Pinpoint the cell where the given text exists, returning its (x, y) midpoint coordinate. 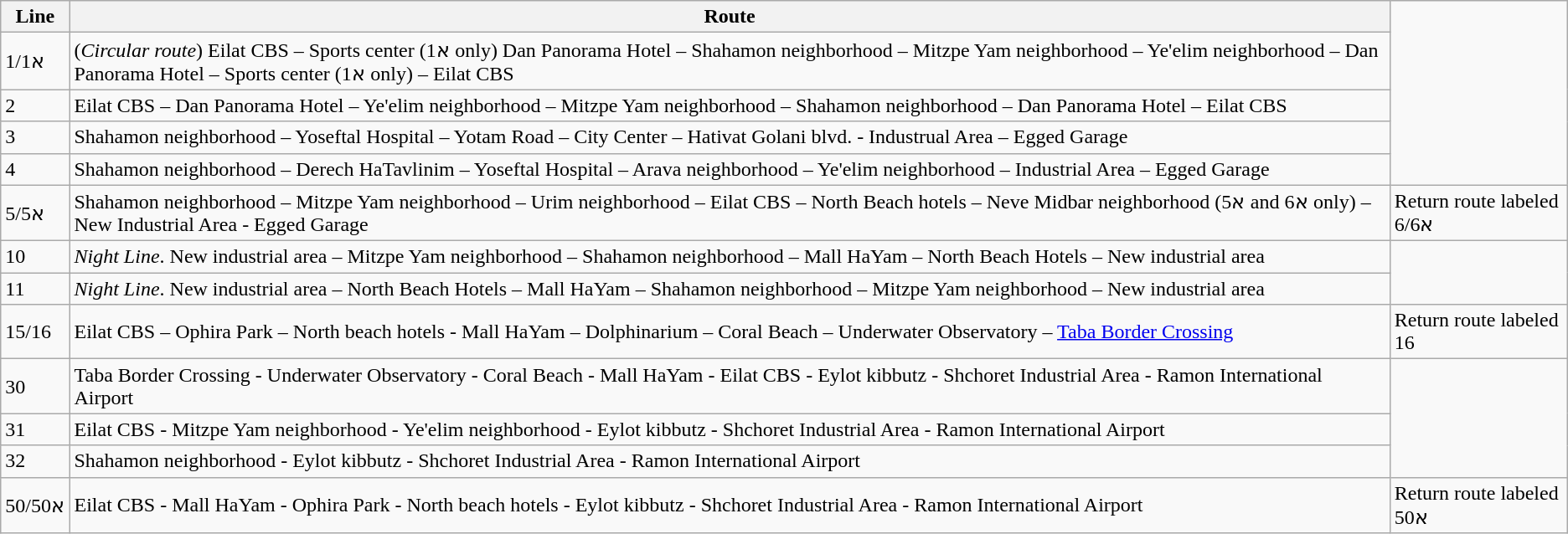
Return route labeled 16 (1478, 331)
Eilat CBS – Ophira Park – North beach hotels - Mall HaYam – Dolphinarium – Coral Beach – Underwater Observatory – Taba Border Crossing (730, 331)
Eilat CBS – Dan Panorama Hotel – Ye'elim neighborhood – Mitzpe Yam neighborhood – Shahamon neighborhood – Dan Panorama Hotel – Eilat CBS (730, 105)
1/1א (35, 61)
Night Line. New industrial area – North Beach Hotels – Mall HaYam – Shahamon neighborhood – Mitzpe Yam neighborhood – New industrial area (730, 289)
Return route labeled 50א (1478, 506)
Route (730, 17)
3 (35, 137)
15/16 (35, 331)
Eilat CBS - Mall HaYam - Ophira Park - North beach hotels - Eylot kibbutz - Shchoret Industrial Area - Ramon International Airport (730, 506)
Night Line. New industrial area – Mitzpe Yam neighborhood – Shahamon neighborhood – Mall HaYam – North Beach Hotels – New industrial area (730, 257)
Eilat CBS - Mitzpe Yam neighborhood - Ye'elim neighborhood - Eylot kibbutz - Shchoret Industrial Area - Ramon International Airport (730, 429)
5/5א (35, 213)
30 (35, 387)
Line (35, 17)
Shahamon neighborhood - Eylot kibbutz - Shchoret Industrial Area - Ramon International Airport (730, 461)
Shahamon neighborhood – Yoseftal Hospital – Yotam Road – City Center – Hativat Golani blvd. - Industrual Area – Egged Garage (730, 137)
10 (35, 257)
4 (35, 169)
31 (35, 429)
Shahamon neighborhood – Derech HaTavlinim – Yoseftal Hospital – Arava neighborhood – Ye'elim neighborhood – Industrial Area – Egged Garage (730, 169)
2 (35, 105)
50/50א (35, 506)
Return route labeled 6/6א (1478, 213)
11 (35, 289)
32 (35, 461)
